Output the [X, Y] coordinate of the center of the cell containing the given text.  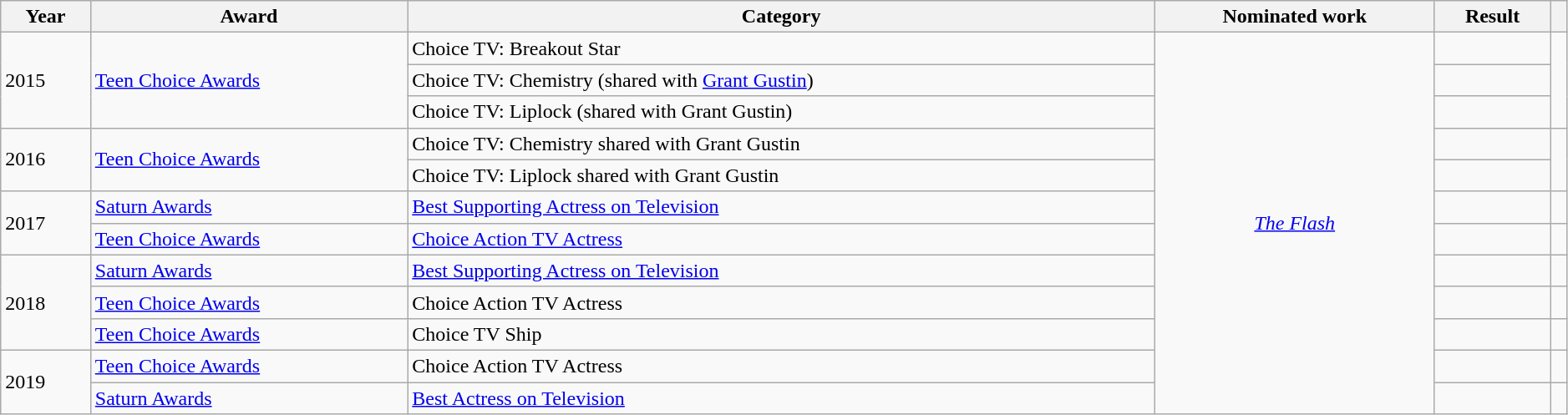
2019 [46, 382]
Result [1492, 17]
The Flash [1295, 224]
Nominated work [1295, 17]
2015 [46, 80]
Award [249, 17]
Choice TV: Liplock (shared with Grant Gustin) [782, 112]
Choice TV Ship [782, 334]
Choice TV: Liplock shared with Grant Gustin [782, 175]
Choice TV: Chemistry (shared with Grant Gustin) [782, 80]
Best Actress on Television [782, 398]
Choice TV: Chemistry shared with Grant Gustin [782, 144]
Category [782, 17]
2016 [46, 159]
Year [46, 17]
2017 [46, 223]
Choice TV: Breakout Star [782, 48]
2018 [46, 302]
